Extract the (x, y) coordinate from the center of the cell holding the provided text.  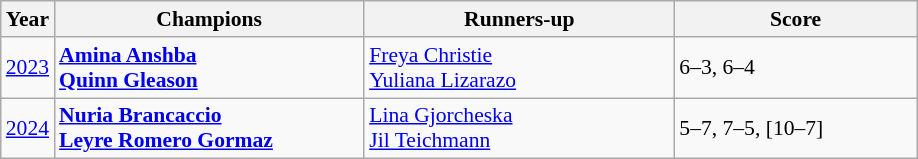
2023 (28, 68)
2024 (28, 128)
Lina Gjorcheska Jil Teichmann (519, 128)
Runners-up (519, 19)
Year (28, 19)
Freya Christie Yuliana Lizarazo (519, 68)
6–3, 6–4 (796, 68)
Amina Anshba Quinn Gleason (209, 68)
Champions (209, 19)
Nuria Brancaccio Leyre Romero Gormaz (209, 128)
5–7, 7–5, [10–7] (796, 128)
Score (796, 19)
